Return the [x, y] coordinate for the center point of the cell that contains the specified text.  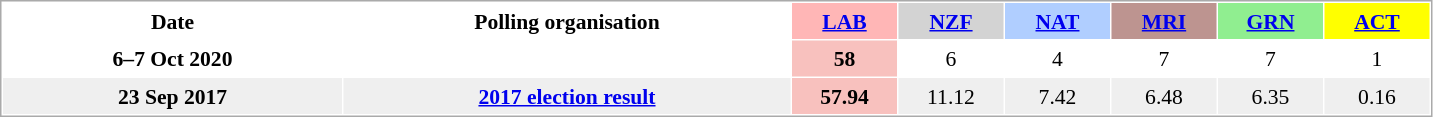
7.42 [1058, 96]
57.94 [844, 96]
1 [1376, 58]
11.12 [950, 96]
NZF [950, 21]
2017 election result [568, 96]
4 [1058, 58]
GRN [1270, 21]
NAT [1058, 21]
MRI [1164, 21]
23 Sep 2017 [172, 96]
58 [844, 58]
6 [950, 58]
6–7 Oct 2020 [172, 58]
6.35 [1270, 96]
6.48 [1164, 96]
Date [172, 21]
LAB [844, 21]
0.16 [1376, 96]
Polling organisation [568, 21]
ACT [1376, 21]
